Scan for the cell matching the given text and deliver its (X, Y) coordinate at center. 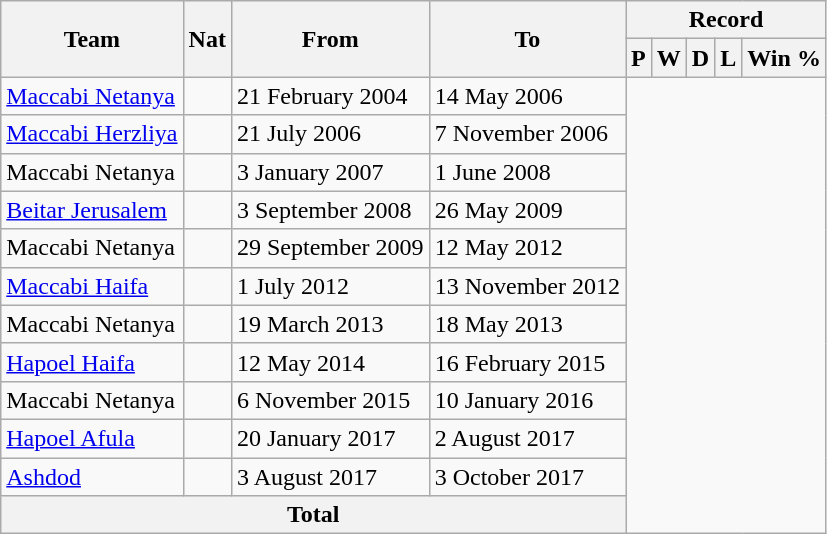
19 March 2013 (330, 324)
18 May 2013 (527, 324)
12 May 2014 (330, 362)
To (527, 39)
1 July 2012 (330, 286)
Maccabi Haifa (92, 286)
21 February 2004 (330, 96)
13 November 2012 (527, 286)
12 May 2012 (527, 248)
Maccabi Herzliya (92, 134)
16 February 2015 (527, 362)
L (728, 58)
Record (726, 20)
Total (314, 515)
3 September 2008 (330, 210)
D (700, 58)
1 June 2008 (527, 172)
29 September 2009 (330, 248)
Win % (784, 58)
W (668, 58)
6 November 2015 (330, 400)
Beitar Jerusalem (92, 210)
7 November 2006 (527, 134)
3 October 2017 (527, 477)
21 July 2006 (330, 134)
26 May 2009 (527, 210)
Hapoel Afula (92, 438)
From (330, 39)
14 May 2006 (527, 96)
P (639, 58)
2 August 2017 (527, 438)
Team (92, 39)
Nat (207, 39)
3 August 2017 (330, 477)
Hapoel Haifa (92, 362)
Ashdod (92, 477)
10 January 2016 (527, 400)
3 January 2007 (330, 172)
20 January 2017 (330, 438)
